Capture the cell that displays the provided text and extract its (x, y) central coordinate. 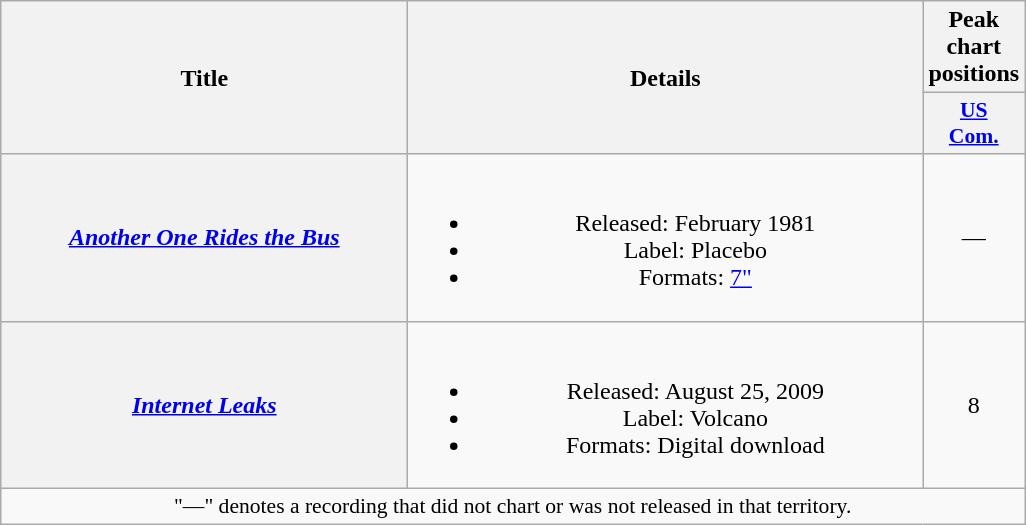
Internet Leaks (204, 404)
Released: February 1981Label: PlaceboFormats: 7" (666, 238)
8 (974, 404)
Another One Rides the Bus (204, 238)
Released: August 25, 2009Label: VolcanoFormats: Digital download (666, 404)
Details (666, 78)
"—" denotes a recording that did not chart or was not released in that territory. (513, 506)
USCom. (974, 124)
Peak chart positions (974, 47)
— (974, 238)
Title (204, 78)
